Determine the [x, y] coordinate at the center of the cell enclosing the given text.  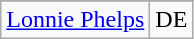
DE [172, 20]
Lonnie Phelps [76, 20]
